Search for the cell housing the specified text and yield its (X, Y) center coordinate. 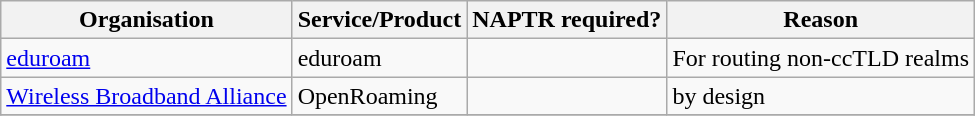
Service/Product (380, 20)
For routing non-ccTLD realms (821, 58)
Reason (821, 20)
NAPTR required? (567, 20)
Wireless Broadband Alliance (146, 96)
OpenRoaming (380, 96)
by design (821, 96)
Organisation (146, 20)
